For the text-containing cell, return its midpoint in [x, y] coordinate format. 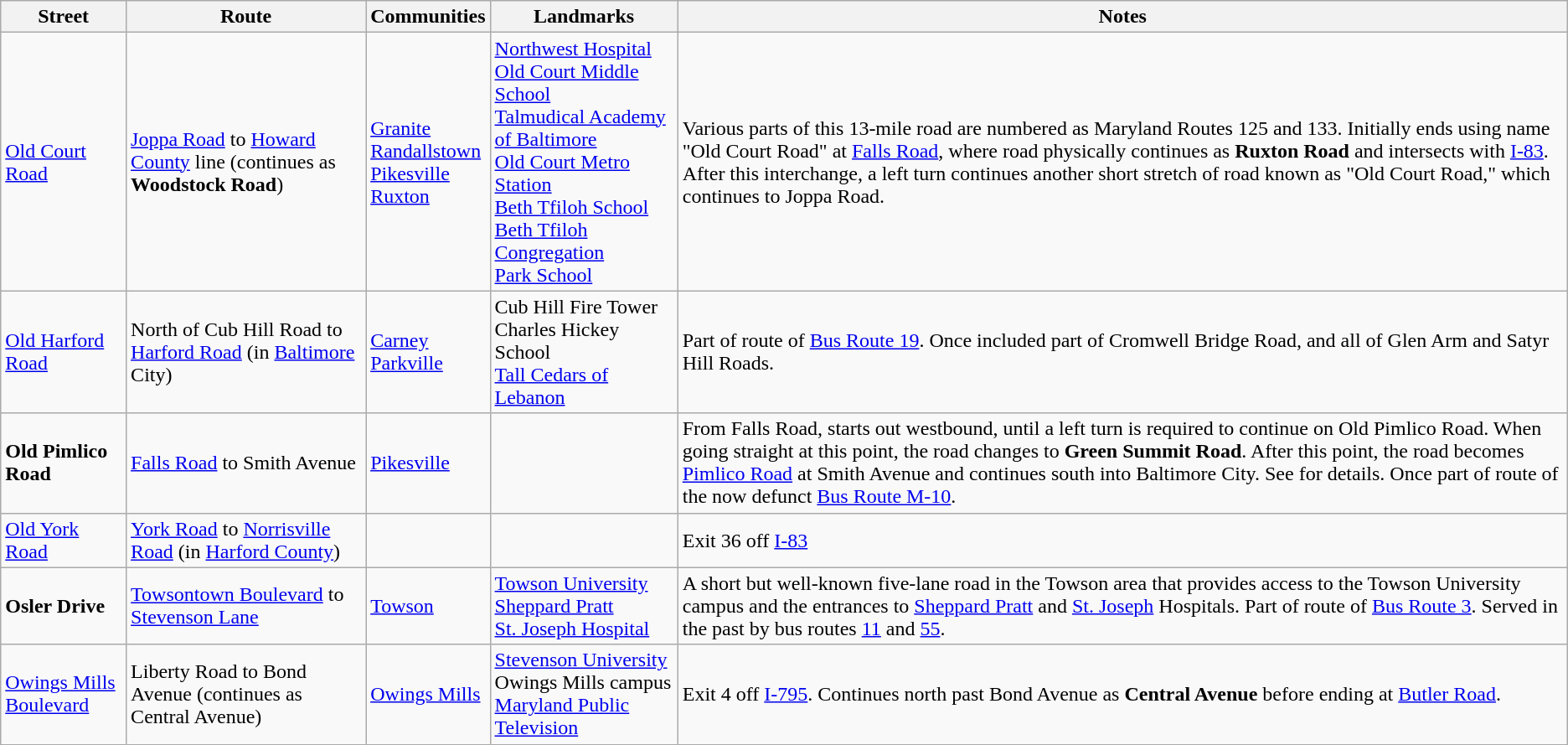
York Road to Norrisville Road (in Harford County) [246, 540]
Part of route of Bus Route 19. Once included part of Cromwell Bridge Road, and all of Glen Arm and Satyr Hill Roads. [1122, 352]
Osler Drive [64, 606]
Joppa Road to Howard County line (continues as Woodstock Road) [246, 162]
Owings Mills [428, 694]
Towson [428, 606]
Landmarks [584, 17]
Liberty Road to Bond Avenue (continues as Central Avenue) [246, 694]
Communities [428, 17]
CarneyParkville [428, 352]
Cub Hill Fire Tower Charles Hickey SchoolTall Cedars of Lebanon [584, 352]
Owings Mills Boulevard [64, 694]
Notes [1122, 17]
Old York Road [64, 540]
Towsontown Boulevard to Stevenson Lane [246, 606]
Falls Road to Smith Avenue [246, 463]
Old Court Road [64, 162]
Route [246, 17]
GraniteRandallstownPikesvilleRuxton [428, 162]
Towson UniversitySheppard PrattSt. Joseph Hospital [584, 606]
Old Harford Road [64, 352]
Exit 4 off I-795. Continues north past Bond Avenue as Central Avenue before ending at Butler Road. [1122, 694]
Old Pimlico Road [64, 463]
Street [64, 17]
North of Cub Hill Road to Harford Road (in Baltimore City) [246, 352]
Exit 36 off I-83 [1122, 540]
Stevenson University Owings Mills campusMaryland Public Television [584, 694]
Pikesville [428, 463]
Northwest HospitalOld Court Middle SchoolTalmudical Academy of BaltimoreOld Court Metro StationBeth Tfiloh SchoolBeth Tfiloh CongregationPark School [584, 162]
